For the text-containing cell, return its midpoint in (x, y) coordinate format. 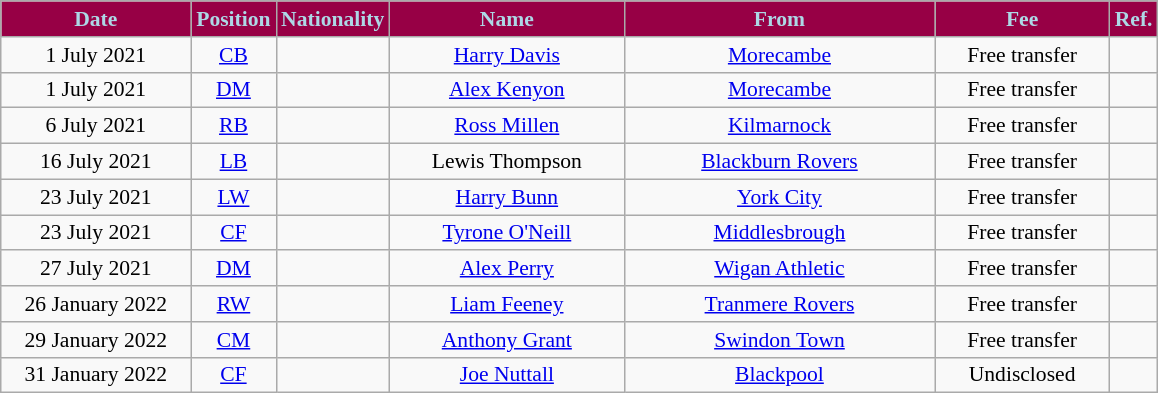
27 July 2021 (96, 269)
Anthony Grant (506, 340)
Tranmere Rovers (779, 304)
From (779, 19)
Ref. (1134, 19)
Swindon Town (779, 340)
26 January 2022 (96, 304)
York City (779, 197)
31 January 2022 (96, 375)
Harry Bunn (506, 197)
Harry Davis (506, 55)
16 July 2021 (96, 162)
Ross Millen (506, 126)
Fee (1022, 19)
RW (234, 304)
Position (234, 19)
Joe Nuttall (506, 375)
Tyrone O'Neill (506, 233)
Date (96, 19)
CB (234, 55)
LW (234, 197)
Lewis Thompson (506, 162)
Undisclosed (1022, 375)
Wigan Athletic (779, 269)
Liam Feeney (506, 304)
Alex Kenyon (506, 90)
RB (234, 126)
Kilmarnock (779, 126)
CM (234, 340)
LB (234, 162)
29 January 2022 (96, 340)
Nationality (332, 19)
Name (506, 19)
Middlesbrough (779, 233)
Blackburn Rovers (779, 162)
Alex Perry (506, 269)
Blackpool (779, 375)
6 July 2021 (96, 126)
